Search for the cell housing the specified text and yield its (X, Y) center coordinate. 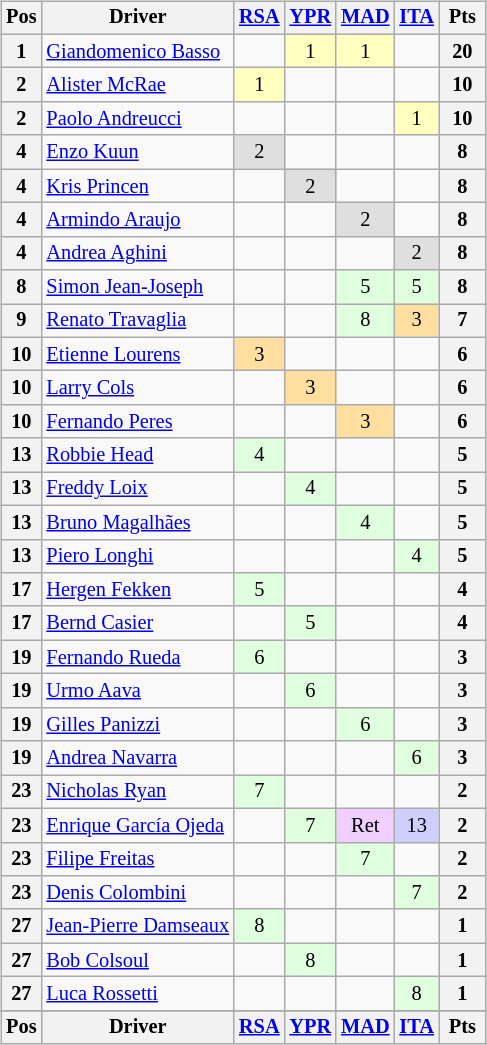
Alister McRae (138, 85)
Robbie Head (138, 455)
Renato Travaglia (138, 321)
Paolo Andreucci (138, 119)
Gilles Panizzi (138, 724)
Denis Colombini (138, 893)
Enzo Kuun (138, 152)
Enrique García Ojeda (138, 825)
Piero Longhi (138, 556)
Bruno Magalhães (138, 522)
Larry Cols (138, 388)
9 (21, 321)
Andrea Aghini (138, 253)
Etienne Lourens (138, 354)
Simon Jean-Joseph (138, 287)
Kris Princen (138, 186)
Bob Colsoul (138, 960)
Fernando Peres (138, 422)
Giandomenico Basso (138, 51)
Ret (365, 825)
Hergen Fekken (138, 590)
Luca Rossetti (138, 994)
Freddy Loix (138, 489)
Armindo Araujo (138, 220)
Fernando Rueda (138, 657)
Nicholas Ryan (138, 792)
20 (462, 51)
Bernd Casier (138, 623)
Jean-Pierre Damseaux (138, 926)
Filipe Freitas (138, 859)
Urmo Aava (138, 691)
Andrea Navarra (138, 758)
